Identify which cell holds the provided text, then report its (x, y) central coordinate. 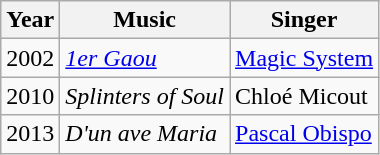
D'un ave Maria (145, 134)
Music (145, 20)
2013 (30, 134)
Magic System (304, 58)
Year (30, 20)
Splinters of Soul (145, 96)
Chloé Micout (304, 96)
Singer (304, 20)
Pascal Obispo (304, 134)
2002 (30, 58)
1er Gaou (145, 58)
2010 (30, 96)
